Determine the [x, y] coordinate at the center of the cell enclosing the given text.  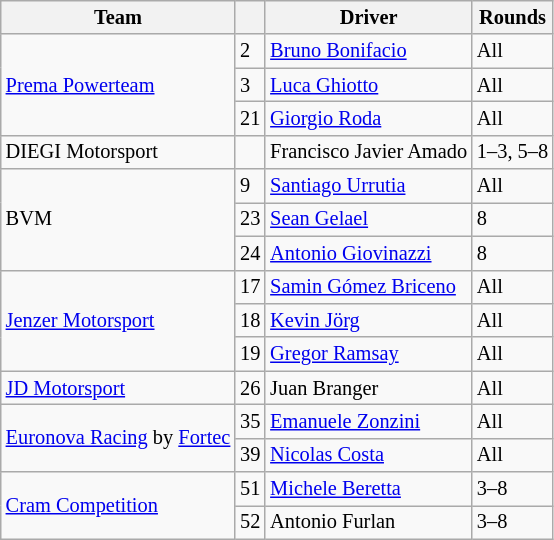
Euronova Racing by Fortec [118, 438]
Gregor Ramsay [368, 354]
39 [250, 455]
Prema Powerteam [118, 84]
21 [250, 118]
Antonio Giovinazzi [368, 253]
Rounds [512, 17]
BVM [118, 220]
Antonio Furlan [368, 522]
Nicolas Costa [368, 455]
19 [250, 354]
Luca Ghiotto [368, 85]
JD Motorsport [118, 388]
Samin Gómez Briceno [368, 287]
Bruno Bonifacio [368, 51]
26 [250, 388]
51 [250, 489]
Santiago Urrutia [368, 186]
Giorgio Roda [368, 118]
52 [250, 522]
35 [250, 421]
Juan Branger [368, 388]
24 [250, 253]
Kevin Jörg [368, 320]
Sean Gelael [368, 219]
Team [118, 17]
9 [250, 186]
Francisco Javier Amado [368, 152]
17 [250, 287]
Jenzer Motorsport [118, 320]
1–3, 5–8 [512, 152]
2 [250, 51]
18 [250, 320]
3 [250, 85]
Driver [368, 17]
Michele Beretta [368, 489]
DIEGI Motorsport [118, 152]
Cram Competition [118, 506]
Emanuele Zonzini [368, 421]
23 [250, 219]
